Return (X, Y) of the center of cell containing provided text 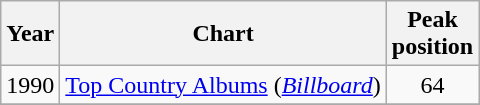
Chart (224, 34)
Year (30, 34)
Peakposition (432, 34)
Top Country Albums (Billboard) (224, 85)
1990 (30, 85)
64 (432, 85)
